For the text-containing cell, return its midpoint in [X, Y] coordinate format. 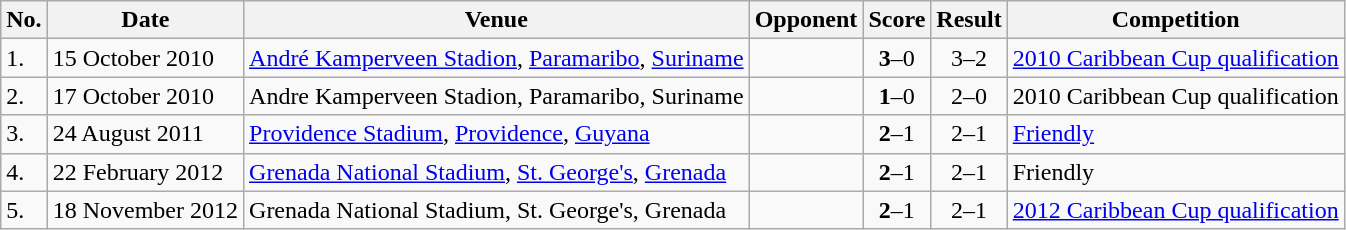
Date [145, 20]
2. [24, 96]
Score [897, 20]
2012 Caribbean Cup qualification [1176, 210]
Opponent [806, 20]
No. [24, 20]
Venue [497, 20]
Andre Kamperveen Stadion, Paramaribo, Suriname [497, 96]
24 August 2011 [145, 134]
22 February 2012 [145, 172]
3. [24, 134]
15 October 2010 [145, 58]
1. [24, 58]
Result [969, 20]
17 October 2010 [145, 96]
3–2 [969, 58]
Competition [1176, 20]
18 November 2012 [145, 210]
3–0 [897, 58]
André Kamperveen Stadion, Paramaribo, Suriname [497, 58]
Providence Stadium, Providence, Guyana [497, 134]
2–0 [969, 96]
4. [24, 172]
5. [24, 210]
1–0 [897, 96]
